From the cell containing the given text, extract its center point as (X, Y) coordinate. 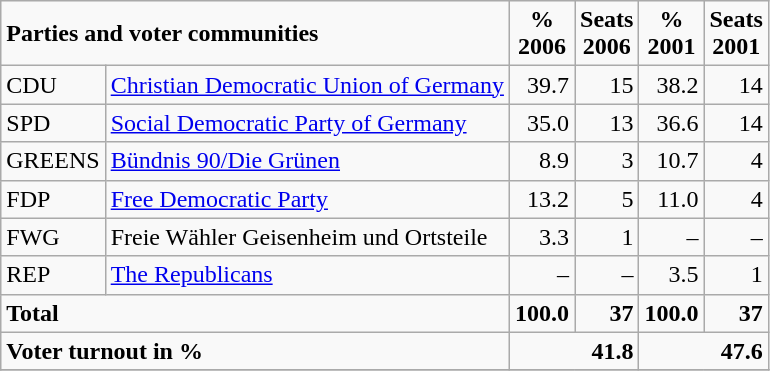
3.5 (672, 275)
3.3 (542, 237)
Seats2001 (736, 34)
Total (256, 313)
CDU (53, 85)
%2006 (542, 34)
13 (607, 123)
39.7 (542, 85)
Parties and voter communities (256, 34)
Bündnis 90/Die Grünen (307, 161)
41.8 (574, 351)
8.9 (542, 161)
13.2 (542, 199)
35.0 (542, 123)
3 (607, 161)
GREENS (53, 161)
REP (53, 275)
Seats2006 (607, 34)
FDP (53, 199)
FWG (53, 237)
The Republicans (307, 275)
Social Democratic Party of Germany (307, 123)
Free Democratic Party (307, 199)
SPD (53, 123)
36.6 (672, 123)
%2001 (672, 34)
10.7 (672, 161)
Freie Wähler Geisenheim und Ortsteile (307, 237)
11.0 (672, 199)
Christian Democratic Union of Germany (307, 85)
Voter turnout in % (256, 351)
15 (607, 85)
5 (607, 199)
47.6 (704, 351)
38.2 (672, 85)
